Output the [X, Y] coordinate of the center of the cell containing the given text.  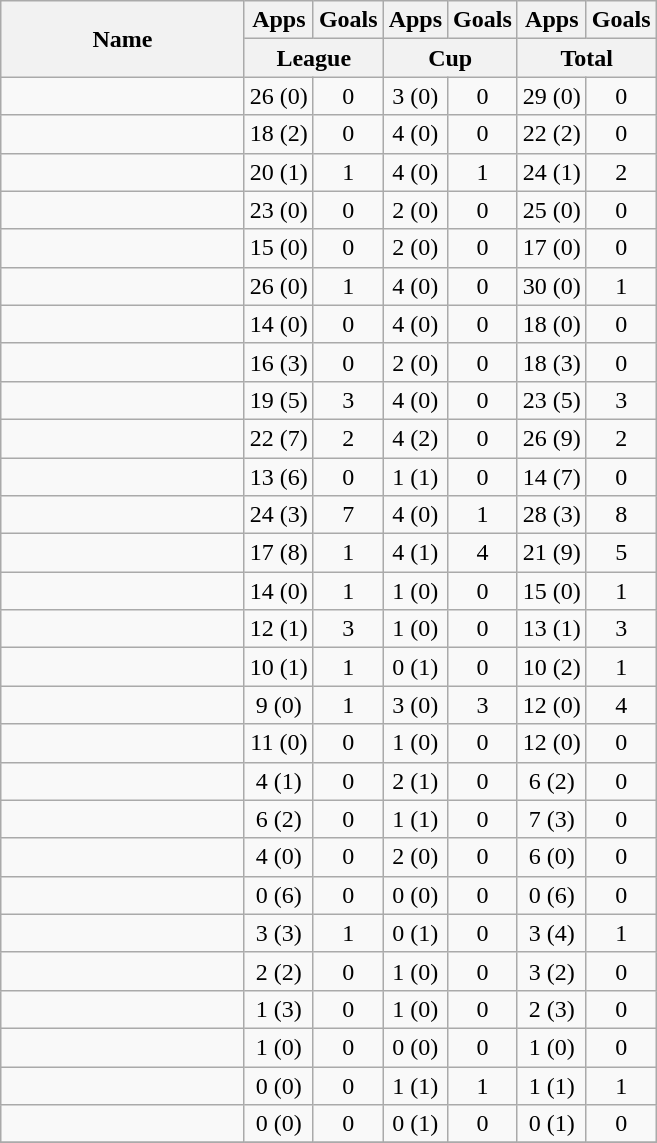
1 (3) [278, 1009]
28 (3) [552, 515]
7 (3) [552, 819]
20 (1) [278, 172]
25 (0) [552, 210]
22 (7) [278, 438]
13 (6) [278, 477]
7 [348, 515]
18 (0) [552, 324]
4 (2) [415, 438]
3 (4) [552, 933]
10 (2) [552, 667]
23 (5) [552, 400]
22 (2) [552, 134]
3 (3) [278, 933]
13 (1) [552, 629]
6 (0) [552, 857]
8 [621, 515]
Total [586, 58]
17 (0) [552, 248]
24 (1) [552, 172]
11 (0) [278, 743]
2 (1) [415, 781]
10 (1) [278, 667]
9 (0) [278, 705]
17 (8) [278, 553]
23 (0) [278, 210]
18 (3) [552, 362]
24 (3) [278, 515]
League [314, 58]
2 (3) [552, 1009]
2 (2) [278, 971]
18 (2) [278, 134]
Cup [450, 58]
21 (9) [552, 553]
29 (0) [552, 96]
Name [123, 39]
3 (2) [552, 971]
14 (7) [552, 477]
30 (0) [552, 286]
5 [621, 553]
26 (9) [552, 438]
12 (1) [278, 629]
19 (5) [278, 400]
16 (3) [278, 362]
